Return the [X, Y] coordinate for the center point of the cell that contains the specified text.  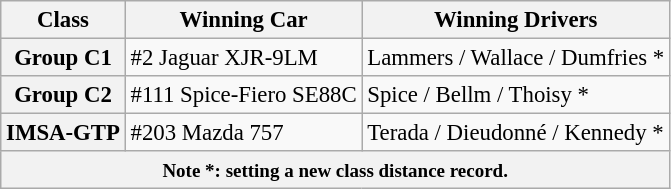
#2 Jaguar XJR-9LM [244, 58]
Note *: setting a new class distance record. [336, 170]
Terada / Dieudonné / Kennedy * [516, 133]
Group C1 [63, 58]
#111 Spice-Fiero SE88C [244, 95]
Winning Car [244, 20]
Lammers / Wallace / Dumfries * [516, 58]
Spice / Bellm / Thoisy * [516, 95]
#203 Mazda 757 [244, 133]
Group C2 [63, 95]
Class [63, 20]
Winning Drivers [516, 20]
IMSA-GTP [63, 133]
